Pinpoint the cell where the given text exists, returning its (x, y) midpoint coordinate. 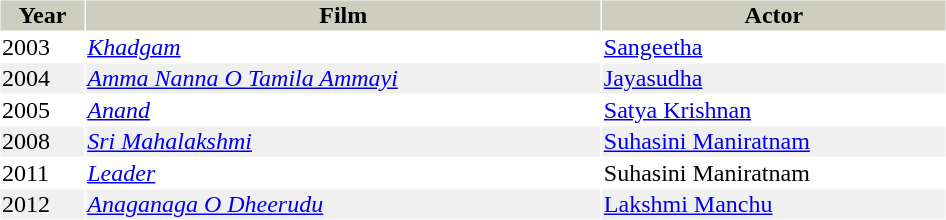
Year (42, 15)
Sri Mahalakshmi (344, 141)
Sangeetha (774, 47)
2011 (42, 173)
2005 (42, 110)
Anaganaga O Dheerudu (344, 205)
Jayasudha (774, 79)
Film (344, 15)
2003 (42, 47)
Satya Krishnan (774, 110)
Anand (344, 110)
Khadgam (344, 47)
2012 (42, 205)
2008 (42, 141)
Amma Nanna O Tamila Ammayi (344, 79)
Lakshmi Manchu (774, 205)
Leader (344, 173)
2004 (42, 79)
Actor (774, 15)
